From the cell containing the given text, extract its center point as [x, y] coordinate. 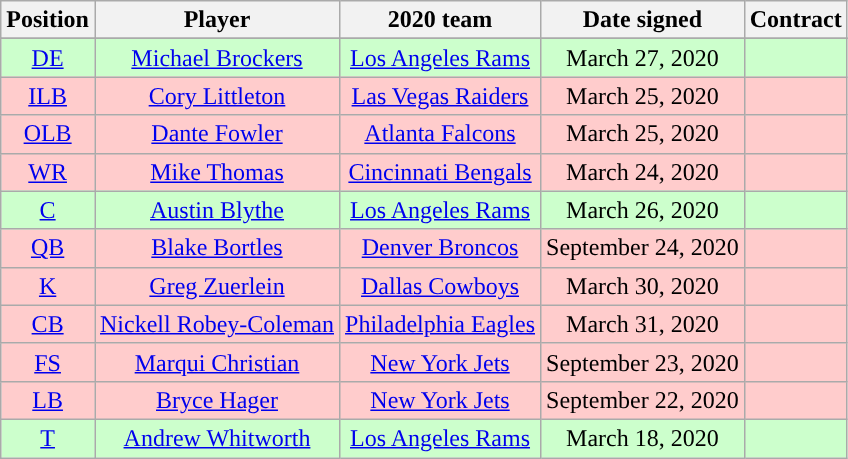
2020 team [440, 20]
September 22, 2020 [643, 400]
March 30, 2020 [643, 286]
Cory Littleton [216, 96]
September 24, 2020 [643, 248]
DE [48, 58]
T [48, 438]
Dallas Cowboys [440, 286]
LB [48, 400]
Date signed [643, 20]
Philadelphia Eagles [440, 324]
March 18, 2020 [643, 438]
Mike Thomas [216, 172]
Player [216, 20]
Austin Blythe [216, 210]
Greg Zuerlein [216, 286]
Las Vegas Raiders [440, 96]
C [48, 210]
Nickell Robey-Coleman [216, 324]
CB [48, 324]
Andrew Whitworth [216, 438]
Contract [796, 20]
Michael Brockers [216, 58]
K [48, 286]
WR [48, 172]
Marqui Christian [216, 362]
Denver Broncos [440, 248]
Atlanta Falcons [440, 134]
OLB [48, 134]
FS [48, 362]
March 27, 2020 [643, 58]
March 26, 2020 [643, 210]
QB [48, 248]
Position [48, 20]
Dante Fowler [216, 134]
Blake Bortles [216, 248]
Bryce Hager [216, 400]
September 23, 2020 [643, 362]
March 24, 2020 [643, 172]
Cincinnati Bengals [440, 172]
March 31, 2020 [643, 324]
ILB [48, 96]
